Provide the [x, y] coordinate of the cell's center where the given text is located.  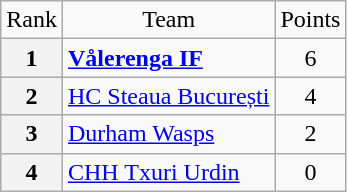
Vålerenga IF [168, 58]
Points [310, 20]
0 [310, 172]
CHH Txuri Urdin [168, 172]
1 [32, 58]
6 [310, 58]
Rank [32, 20]
Durham Wasps [168, 134]
Team [168, 20]
3 [32, 134]
HC Steaua București [168, 96]
